Return (X, Y) of the center of cell containing provided text 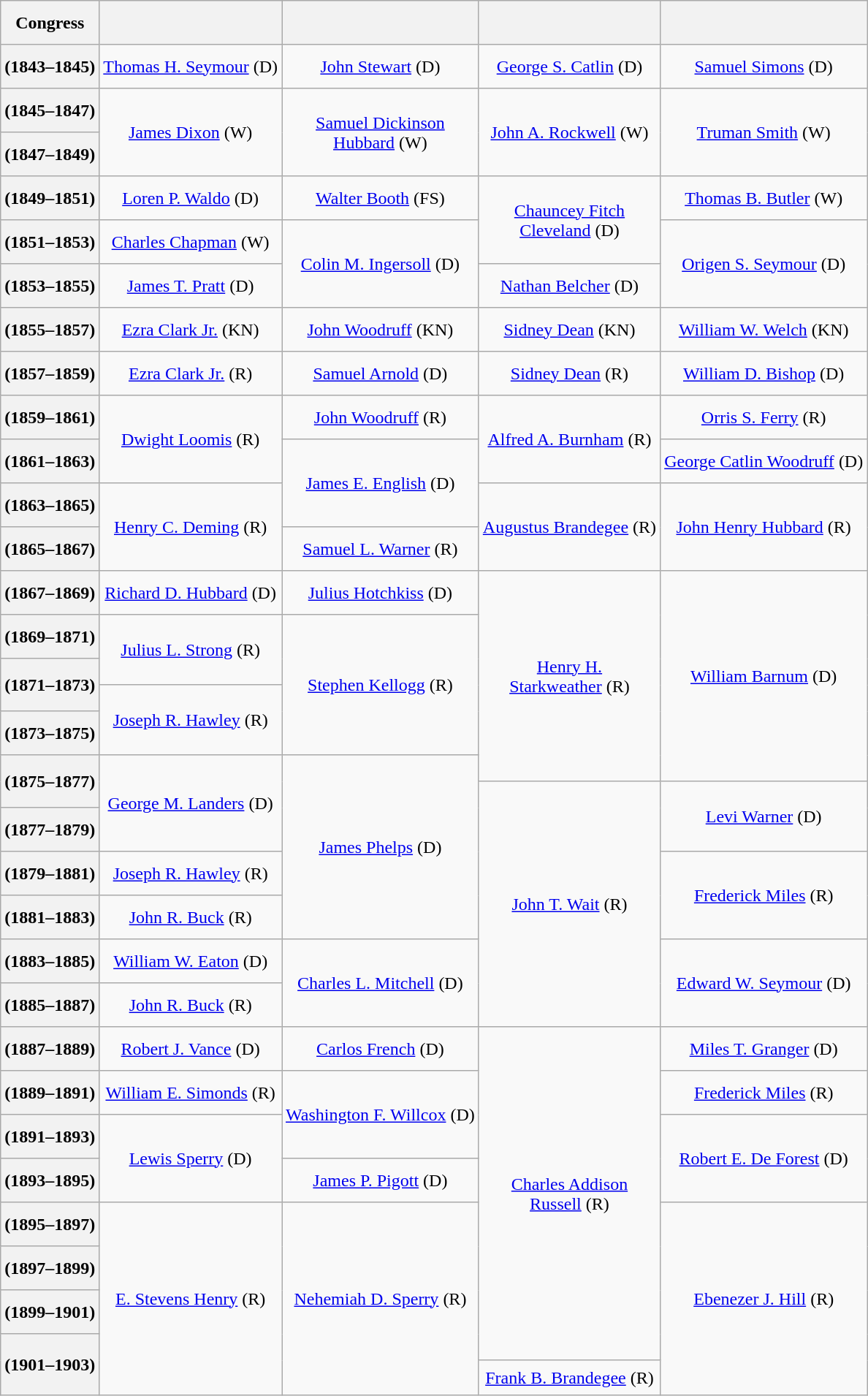
Chauncey FitchCleveland (D) (569, 220)
John Henry Hubbard (R) (764, 527)
(1879–1881) (50, 873)
Lewis Sperry (D) (191, 1158)
Congress (50, 23)
(1847–1849) (50, 154)
(1895–1897) (50, 1224)
(1873–1875) (50, 733)
(1887–1889) (50, 1049)
Miles T. Granger (D) (764, 1049)
(1861–1863) (50, 461)
Henry H.Starkweather (R) (569, 676)
(1853–1855) (50, 286)
John Woodruff (R) (381, 417)
(1867–1869) (50, 593)
(1863–1865) (50, 505)
(1881–1883) (50, 917)
William Barnum (D) (764, 676)
Charles L. Mitchell (D) (381, 983)
(1891–1893) (50, 1137)
Samuel L. Warner (R) (381, 549)
Loren P. Waldo (D) (191, 198)
(1859–1861) (50, 417)
Frank B. Brandegee (R) (569, 1378)
Robert J. Vance (D) (191, 1049)
George S. Catlin (D) (569, 67)
James E. English (D) (381, 483)
E. Stevens Henry (R) (191, 1299)
Ezra Clark Jr. (R) (191, 373)
(1899–1901) (50, 1312)
Charles Chapman (W) (191, 242)
(1897–1899) (50, 1268)
William D. Bishop (D) (764, 373)
William E. Simonds (R) (191, 1093)
Edward W. Seymour (D) (764, 983)
Samuel DickinsonHubbard (W) (381, 132)
(1855–1857) (50, 330)
James Phelps (D) (381, 847)
Truman Smith (W) (764, 132)
William W. Welch (KN) (764, 330)
(1857–1859) (50, 373)
(1865–1867) (50, 549)
James Dixon (W) (191, 132)
Stephen Kellogg (R) (381, 685)
Samuel Arnold (D) (381, 373)
Washington F. Willcox (D) (381, 1115)
(1885–1887) (50, 1005)
Samuel Simons (D) (764, 67)
(1845–1847) (50, 110)
Colin M. Ingersoll (D) (381, 264)
Nathan Belcher (D) (569, 286)
Sidney Dean (KN) (569, 330)
Henry C. Deming (R) (191, 527)
James T. Pratt (D) (191, 286)
George Catlin Woodruff (D) (764, 461)
(1871–1873) (50, 685)
(1893–1895) (50, 1180)
Nehemiah D. Sperry (R) (381, 1299)
(1851–1853) (50, 242)
Walter Booth (FS) (381, 198)
Robert E. De Forest (D) (764, 1158)
(1877–1879) (50, 830)
Origen S. Seymour (D) (764, 264)
James P. Pigott (D) (381, 1180)
Julius L. Strong (R) (191, 650)
(1883–1885) (50, 961)
Dwight Loomis (R) (191, 439)
George M. Landers (D) (191, 803)
(1843–1845) (50, 67)
(1869–1871) (50, 637)
(1875–1877) (50, 781)
Charles AddisonRussell (R) (569, 1194)
Orris S. Ferry (R) (764, 417)
Ebenezer J. Hill (R) (764, 1299)
Alfred A. Burnham (R) (569, 439)
Levi Warner (D) (764, 816)
John Stewart (D) (381, 67)
(1901–1903) (50, 1365)
John Woodruff (KN) (381, 330)
Thomas B. Butler (W) (764, 198)
Augustus Brandegee (R) (569, 527)
William W. Eaton (D) (191, 961)
(1849–1851) (50, 198)
John T. Wait (R) (569, 904)
Carlos French (D) (381, 1049)
John A. Rockwell (W) (569, 132)
(1889–1891) (50, 1093)
Thomas H. Seymour (D) (191, 67)
Sidney Dean (R) (569, 373)
Julius Hotchkiss (D) (381, 593)
Richard D. Hubbard (D) (191, 593)
Ezra Clark Jr. (KN) (191, 330)
